Find where the given text appears and provide that cell's center as [X, Y] coordinate. 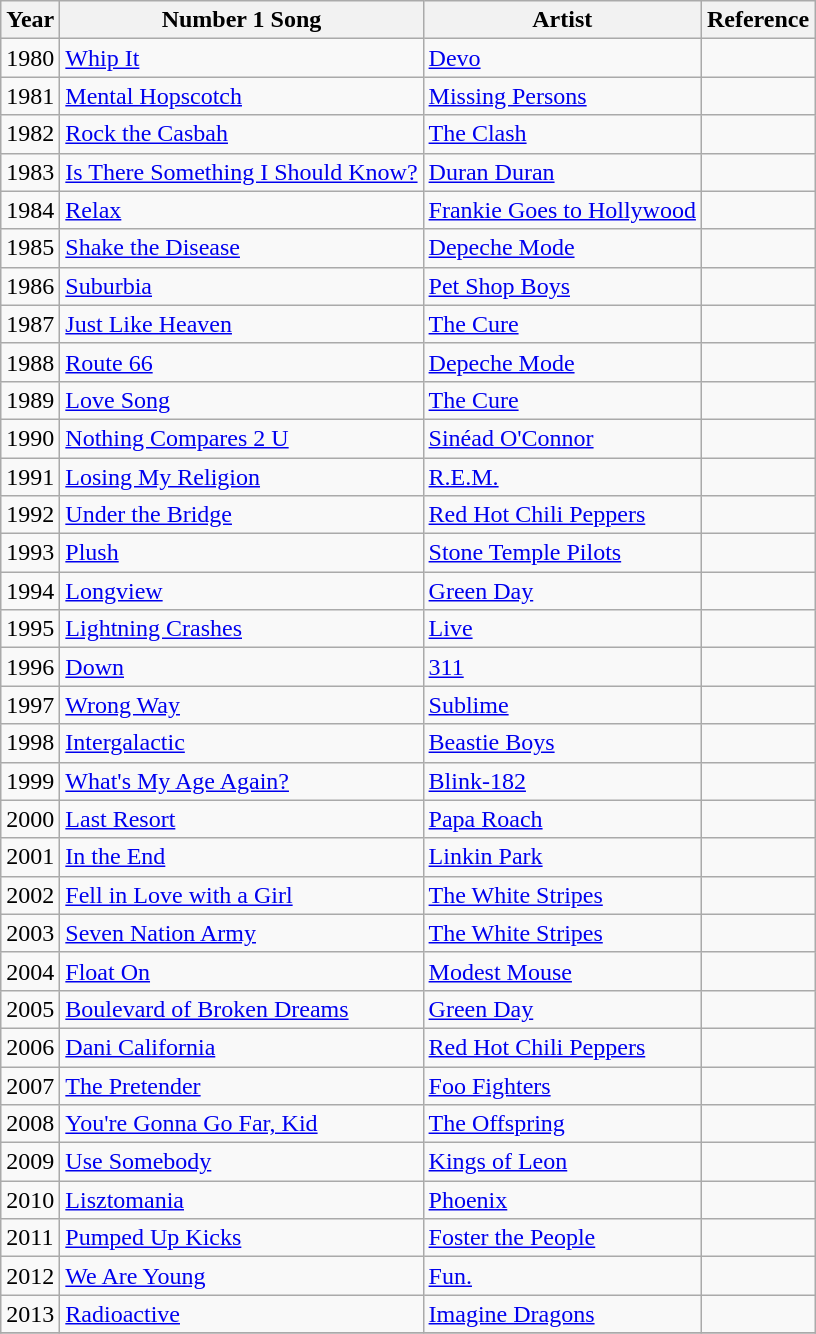
2001 [30, 857]
Blink-182 [562, 781]
Relax [242, 210]
Duran Duran [562, 172]
Number 1 Song [242, 20]
Suburbia [242, 286]
Route 66 [242, 362]
Plush [242, 553]
Seven Nation Army [242, 933]
Radioactive [242, 1314]
Shake the Disease [242, 248]
2003 [30, 933]
1988 [30, 362]
Live [562, 629]
2007 [30, 1085]
1999 [30, 781]
1982 [30, 134]
Stone Temple Pilots [562, 553]
1986 [30, 286]
Linkin Park [562, 857]
Reference [758, 20]
1992 [30, 515]
Year [30, 20]
Sinéad O'Connor [562, 438]
Boulevard of Broken Dreams [242, 1009]
1996 [30, 667]
Lisztomania [242, 1200]
Losing My Religion [242, 477]
You're Gonna Go Far, Kid [242, 1124]
Love Song [242, 400]
1997 [30, 705]
Imagine Dragons [562, 1314]
2002 [30, 895]
Phoenix [562, 1200]
The Pretender [242, 1085]
Beastie Boys [562, 743]
2005 [30, 1009]
Under the Bridge [242, 515]
1983 [30, 172]
What's My Age Again? [242, 781]
Whip It [242, 58]
Just Like Heaven [242, 324]
The Offspring [562, 1124]
2013 [30, 1314]
Fun. [562, 1276]
Kings of Leon [562, 1162]
Missing Persons [562, 96]
Last Resort [242, 819]
In the End [242, 857]
Sublime [562, 705]
Wrong Way [242, 705]
Foster the People [562, 1238]
Artist [562, 20]
Pet Shop Boys [562, 286]
1990 [30, 438]
311 [562, 667]
Lightning Crashes [242, 629]
We Are Young [242, 1276]
Mental Hopscotch [242, 96]
Foo Fighters [562, 1085]
Use Somebody [242, 1162]
Is There Something I Should Know? [242, 172]
1994 [30, 591]
1989 [30, 400]
2011 [30, 1238]
Modest Mouse [562, 971]
1993 [30, 553]
2009 [30, 1162]
Devo [562, 58]
Intergalactic [242, 743]
Papa Roach [562, 819]
Nothing Compares 2 U [242, 438]
2004 [30, 971]
1995 [30, 629]
2006 [30, 1047]
1987 [30, 324]
Fell in Love with a Girl [242, 895]
1981 [30, 96]
2012 [30, 1276]
The Clash [562, 134]
1998 [30, 743]
1985 [30, 248]
Down [242, 667]
Rock the Casbah [242, 134]
1980 [30, 58]
Float On [242, 971]
2010 [30, 1200]
2008 [30, 1124]
R.E.M. [562, 477]
2000 [30, 819]
1991 [30, 477]
Frankie Goes to Hollywood [562, 210]
Pumped Up Kicks [242, 1238]
Longview [242, 591]
1984 [30, 210]
Dani California [242, 1047]
